For the text-containing cell, return its midpoint in [x, y] coordinate format. 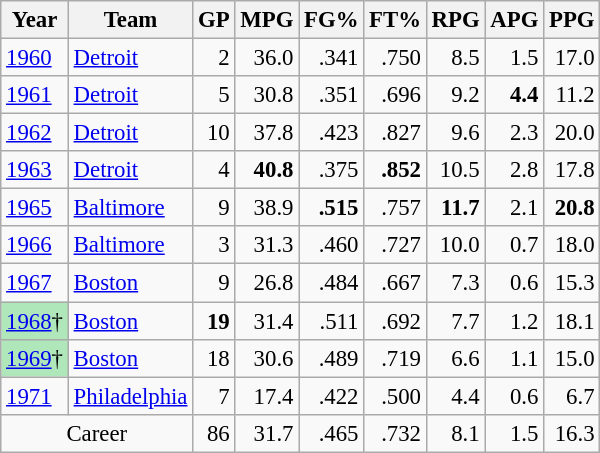
1961 [35, 95]
Year [35, 20]
18.1 [572, 321]
30.8 [267, 95]
6.7 [572, 396]
4 [214, 170]
1969† [35, 358]
.484 [332, 283]
31.7 [267, 433]
1968† [35, 321]
2.3 [514, 133]
1971 [35, 396]
38.9 [267, 208]
36.0 [267, 58]
3 [214, 245]
Team [130, 20]
.692 [396, 321]
16.3 [572, 433]
86 [214, 433]
5 [214, 95]
0.7 [514, 245]
9.6 [456, 133]
.696 [396, 95]
.500 [396, 396]
7 [214, 396]
37.8 [267, 133]
.341 [332, 58]
7.3 [456, 283]
GP [214, 20]
.515 [332, 208]
.757 [396, 208]
.460 [332, 245]
Career [97, 433]
FG% [332, 20]
.852 [396, 170]
1962 [35, 133]
.827 [396, 133]
18.0 [572, 245]
1.2 [514, 321]
MPG [267, 20]
APG [514, 20]
10.5 [456, 170]
31.4 [267, 321]
10 [214, 133]
11.7 [456, 208]
.511 [332, 321]
1960 [35, 58]
7.7 [456, 321]
31.3 [267, 245]
10.0 [456, 245]
1966 [35, 245]
8.1 [456, 433]
26.8 [267, 283]
.465 [332, 433]
1963 [35, 170]
Philadelphia [130, 396]
.489 [332, 358]
2.1 [514, 208]
11.2 [572, 95]
17.4 [267, 396]
.667 [396, 283]
.423 [332, 133]
6.6 [456, 358]
40.8 [267, 170]
1967 [35, 283]
18 [214, 358]
1965 [35, 208]
15.3 [572, 283]
.727 [396, 245]
.750 [396, 58]
15.0 [572, 358]
1.1 [514, 358]
17.0 [572, 58]
.732 [396, 433]
9.2 [456, 95]
2.8 [514, 170]
RPG [456, 20]
PPG [572, 20]
.351 [332, 95]
FT% [396, 20]
8.5 [456, 58]
30.6 [267, 358]
17.8 [572, 170]
20.8 [572, 208]
20.0 [572, 133]
19 [214, 321]
.375 [332, 170]
.422 [332, 396]
.719 [396, 358]
2 [214, 58]
